Scan for the cell matching the given text and deliver its (x, y) coordinate at center. 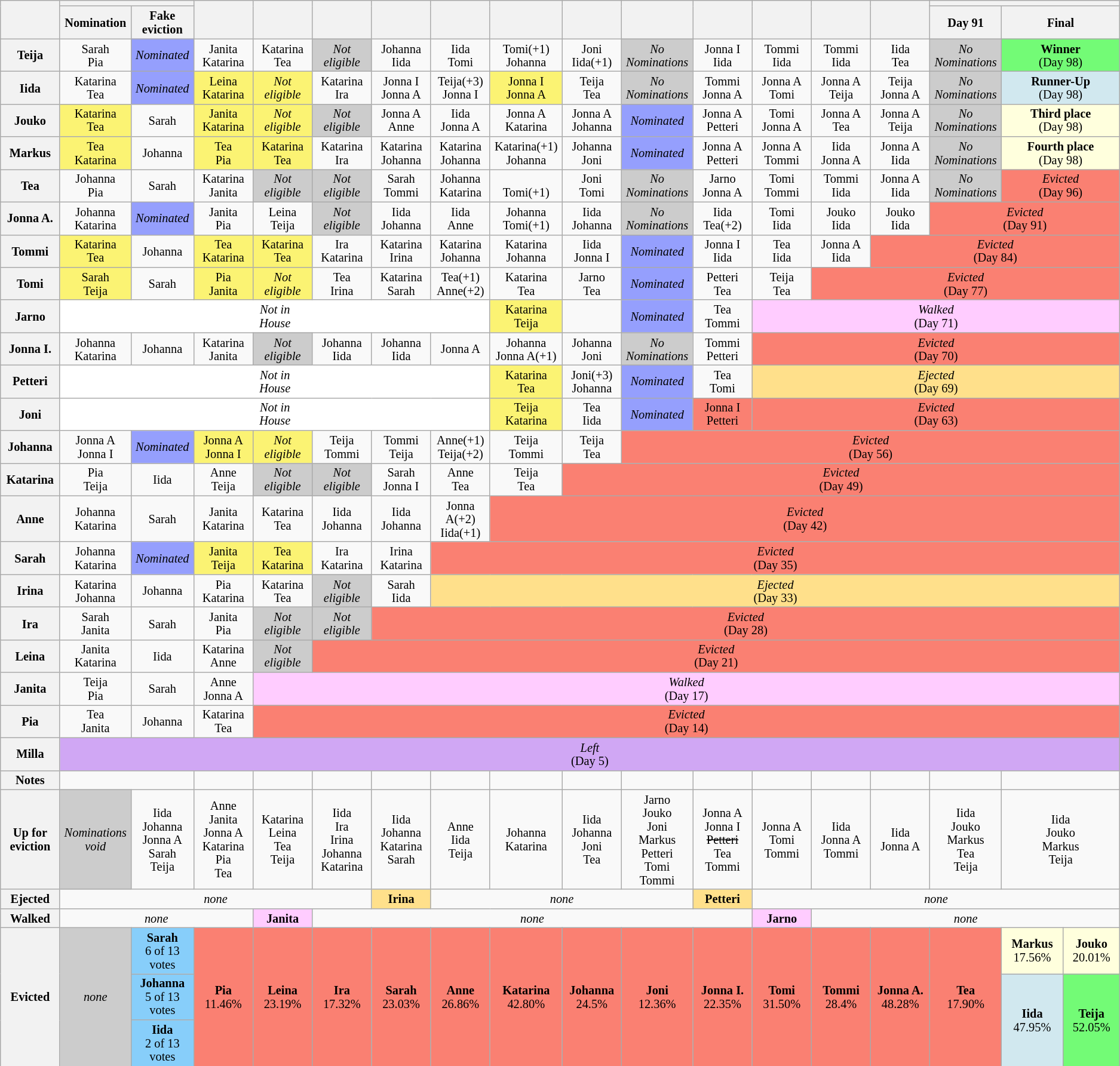
KatarinaLeinaTeaTeija (282, 840)
Iida2 of 13 votes (162, 1043)
Janita Teija (223, 558)
TommiPetteri (723, 349)
Notes (30, 780)
Sarah Teija (96, 283)
Third place(Day 98) (1060, 121)
Evicted(Day 70) (936, 349)
JohannaTomi(+1) (526, 219)
IidaTea (901, 55)
PetteriTea (723, 283)
Sarah23.03% (401, 996)
TeaIrina (342, 283)
Left(Day 5) (590, 754)
Jonna I. (30, 349)
JarnoTea (591, 283)
JoniTomi (591, 185)
Fourth place(Day 98) (1060, 153)
Leina23.19% (282, 996)
Pia (30, 721)
Anne Teija (223, 479)
Joni12.36% (657, 996)
Jonna AKatarina (526, 121)
Sarah Janita (96, 623)
Tea17.90% (965, 996)
Tea(+1)Anne(+2) (460, 283)
KatarinaTeija (526, 317)
Evicted(Day 42) (805, 518)
Evicted(Day 28) (745, 623)
Tommi (30, 251)
Ejected(Day 33) (775, 591)
TeaTomi (723, 381)
Evicted(Day 84) (995, 251)
Tomi (30, 283)
IidaJohannaJoniTea (591, 840)
Anne26.86% (460, 996)
JarnoJonna A (723, 185)
Katarina (30, 479)
Anne(+1)Teija(+2) (460, 447)
TomiIida (781, 219)
Tomi(+1) (526, 185)
Evicted(Day 77) (965, 283)
Sarah6 of 13 votes (162, 951)
IrinaKatarina (401, 558)
Evicted(Day 49) (841, 479)
Evicted(Day 35) (775, 558)
Tomi(+1)Johanna (526, 55)
AnneIidaTeija (460, 840)
Johanna24.5% (591, 996)
SarahJonna I (401, 479)
IidaJohannaJonna ASarahTeija (162, 840)
LeinaKatarina (223, 87)
Tea Janita (96, 721)
TommiTeija (401, 447)
Iida47.95% (1032, 1019)
Jonna AJohanna (591, 121)
Evicted(Day 91) (1025, 219)
TeaPia (223, 153)
TeijaKatarina (526, 414)
AnneJonna A (223, 689)
Markus (30, 153)
JarnoJoukoJoniMarkusPetteriTomiTommi (657, 840)
JohannaJonna A(+1) (526, 349)
Day 91 (965, 23)
IidaIraIrinaJohannaKatarina (342, 840)
Walked (30, 918)
Tomi31.50% (781, 996)
TomiJonna A (781, 121)
Teija(+3)Jonna I (460, 87)
Evicted (30, 996)
AnneJanitaJonna AKatarinaPiaTea (223, 840)
Katarina Johanna (96, 591)
TeaKatarina (282, 558)
Jonna IPetteri (723, 414)
TommiJonna A (723, 87)
Johanna5 of 13 votes (162, 996)
TomiTommi (781, 185)
Evicted(Day 96) (1060, 185)
Joni (30, 414)
KatarinaSarah (401, 283)
KatarinaJanita (223, 185)
Evicted(Day 21) (716, 656)
IidaJohannaKatarinaSarah (401, 840)
Jonna A(+2)Iida(+1) (460, 518)
Leina (30, 656)
Jouko (30, 121)
KatarinaIrina (401, 251)
Jonna AJonna IPetteriTeaTommi (723, 840)
Tea (30, 185)
Katarina Anne (223, 656)
Teija Pia (96, 689)
Jonna ATomiTommi (781, 840)
IidaTomi (460, 55)
Fake eviction (162, 23)
Katarina Janita (223, 349)
Jonna A (460, 349)
Markus17.56% (1032, 951)
IidaJonna ATommi (841, 840)
Katarina(+1)Johanna (526, 153)
Evicted(Day 14) (686, 721)
Jonna ATomi (781, 87)
SarahTommi (401, 185)
Teija52.05% (1092, 1019)
Jonna A.48.28% (901, 996)
Walked(Day 71) (936, 317)
Nominations void (96, 840)
Jonna I.22.35% (723, 996)
Jonna ATea (841, 121)
Joni(+3)Johanna (591, 381)
Pia Teija (96, 479)
TeijaJonna A (901, 87)
Jonna AAnne (401, 121)
AnneTea (460, 479)
Teija (30, 55)
PiaKatarina (223, 591)
Final (1060, 23)
LeinaTeija (282, 219)
Anne (30, 518)
Ira (30, 623)
TeaTommi (723, 317)
SarahIida (401, 591)
Tommi28.4% (841, 996)
Ejected (30, 899)
Evicted(Day 56) (870, 447)
Pia Janita (223, 283)
Ira17.32% (342, 996)
Winner(Day 98) (1060, 55)
IidaJoukoMarkusTeija (1060, 840)
Evicted(Day 63) (936, 414)
Pia11.46% (223, 996)
IidaJoukoMarkusTeaTeija (965, 840)
Sarah Pia (96, 55)
IidaAnne (460, 219)
Milla (30, 754)
IidaTea(+2) (723, 219)
IidaJonna I (591, 251)
Ejected(Day 69) (936, 381)
Jonna A. (30, 219)
Jonna ATommi (781, 153)
Johanna Pia (96, 185)
Jouko20.01% (1092, 951)
Runner-Up(Day 98) (1060, 87)
Katarina42.80% (526, 996)
JoniIida(+1) (591, 55)
Nomination (96, 23)
Walked(Day 17) (686, 689)
Up foreviction (30, 840)
